Pinpoint the cell where the given text exists, returning its [X, Y] midpoint coordinate. 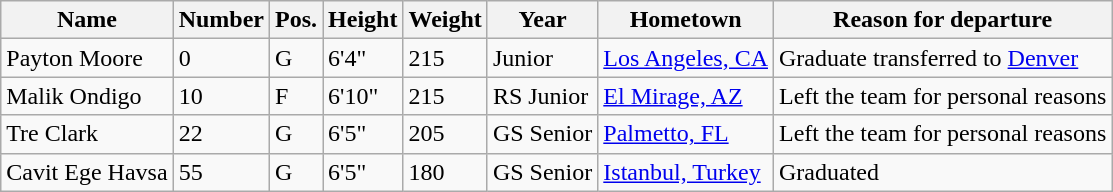
6'10" [363, 96]
22 [221, 134]
Height [363, 20]
Year [542, 20]
10 [221, 96]
205 [445, 134]
Hometown [686, 20]
Graduated [943, 172]
Pos. [296, 20]
Reason for departure [943, 20]
55 [221, 172]
Payton Moore [87, 58]
0 [221, 58]
Tre Clark [87, 134]
Palmetto, FL [686, 134]
Weight [445, 20]
RS Junior [542, 96]
F [296, 96]
Junior [542, 58]
Malik Ondigo [87, 96]
Cavit Ege Havsa [87, 172]
Los Angeles, CA [686, 58]
Istanbul, Turkey [686, 172]
El Mirage, AZ [686, 96]
6'4" [363, 58]
Number [221, 20]
180 [445, 172]
Graduate transferred to Denver [943, 58]
Name [87, 20]
